Output the [X, Y] coordinate of the center of the cell containing the given text.  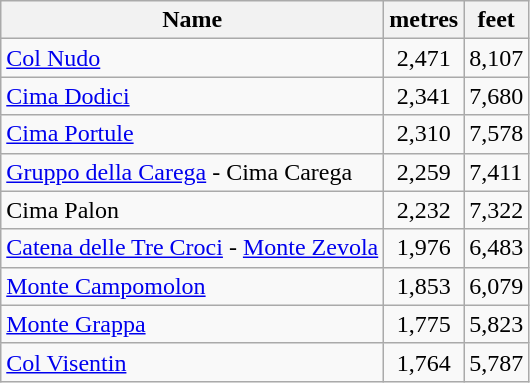
Cima Palon [192, 210]
2,232 [424, 210]
Name [192, 20]
Col Visentin [192, 362]
7,322 [496, 210]
metres [424, 20]
feet [496, 20]
6,483 [496, 248]
Catena delle Tre Croci - Monte Zevola [192, 248]
2,471 [424, 58]
6,079 [496, 286]
1,853 [424, 286]
2,259 [424, 172]
Monte Grappa [192, 324]
1,764 [424, 362]
7,578 [496, 134]
Cima Dodici [192, 96]
Cima Portule [192, 134]
1,976 [424, 248]
5,823 [496, 324]
5,787 [496, 362]
7,680 [496, 96]
2,341 [424, 96]
Monte Campomolon [192, 286]
7,411 [496, 172]
1,775 [424, 324]
Gruppo della Carega - Cima Carega [192, 172]
2,310 [424, 134]
Col Nudo [192, 58]
8,107 [496, 58]
